Provide the (x, y) coordinate of the cell's center where the given text is located.  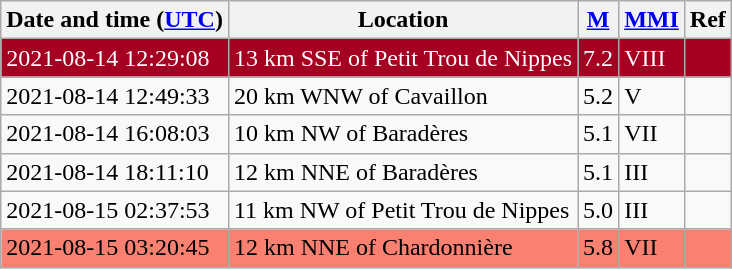
2021-08-14 16:08:03 (115, 134)
2021-08-14 12:29:08 (115, 58)
11 km NW of Petit Trou de Nippes (402, 210)
12 km NNE of Baradères (402, 172)
10 km NW of Baradères (402, 134)
12 km NNE of Chardonnière (402, 248)
5.0 (598, 210)
13 km SSE of Petit Trou de Nippes (402, 58)
7.2 (598, 58)
2021-08-15 02:37:53 (115, 210)
V (652, 96)
Ref (708, 20)
VIII (652, 58)
5.8 (598, 248)
5.2 (598, 96)
M (598, 20)
2021-08-14 12:49:33 (115, 96)
MMI (652, 20)
2021-08-14 18:11:10 (115, 172)
Date and time (UTC) (115, 20)
20 km WNW of Cavaillon (402, 96)
Location (402, 20)
2021-08-15 03:20:45 (115, 248)
